Return the [x, y] coordinate for the center point of the cell that contains the specified text.  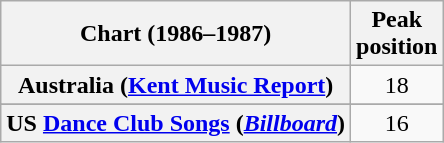
18 [397, 85]
Peakposition [397, 34]
16 [397, 123]
Australia (Kent Music Report) [176, 85]
US Dance Club Songs (Billboard) [176, 123]
Chart (1986–1987) [176, 34]
